For the text-containing cell, return its midpoint in (X, Y) coordinate format. 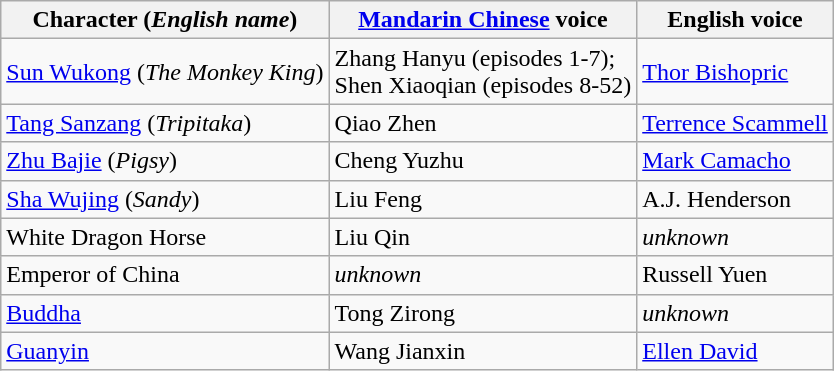
Emperor of China (165, 275)
Terrence Scammell (736, 123)
Zhang Hanyu (episodes 1-7);Shen Xiaoqian (episodes 8-52) (483, 72)
Mark Camacho (736, 161)
Buddha (165, 313)
A.J. Henderson (736, 199)
Tong Zirong (483, 313)
Tang Sanzang (Tripitaka) (165, 123)
Liu Qin (483, 237)
Wang Jianxin (483, 351)
Sun Wukong (The Monkey King) (165, 72)
English voice (736, 20)
White Dragon Horse (165, 237)
Russell Yuen (736, 275)
Qiao Zhen (483, 123)
Cheng Yuzhu (483, 161)
Zhu Bajie (Pigsy) (165, 161)
Mandarin Chinese voice (483, 20)
Liu Feng (483, 199)
Ellen David (736, 351)
Sha Wujing (Sandy) (165, 199)
Guanyin (165, 351)
Character (English name) (165, 20)
Thor Bishopric (736, 72)
